Locate the cell with the specified text and output its [x, y] center coordinate. 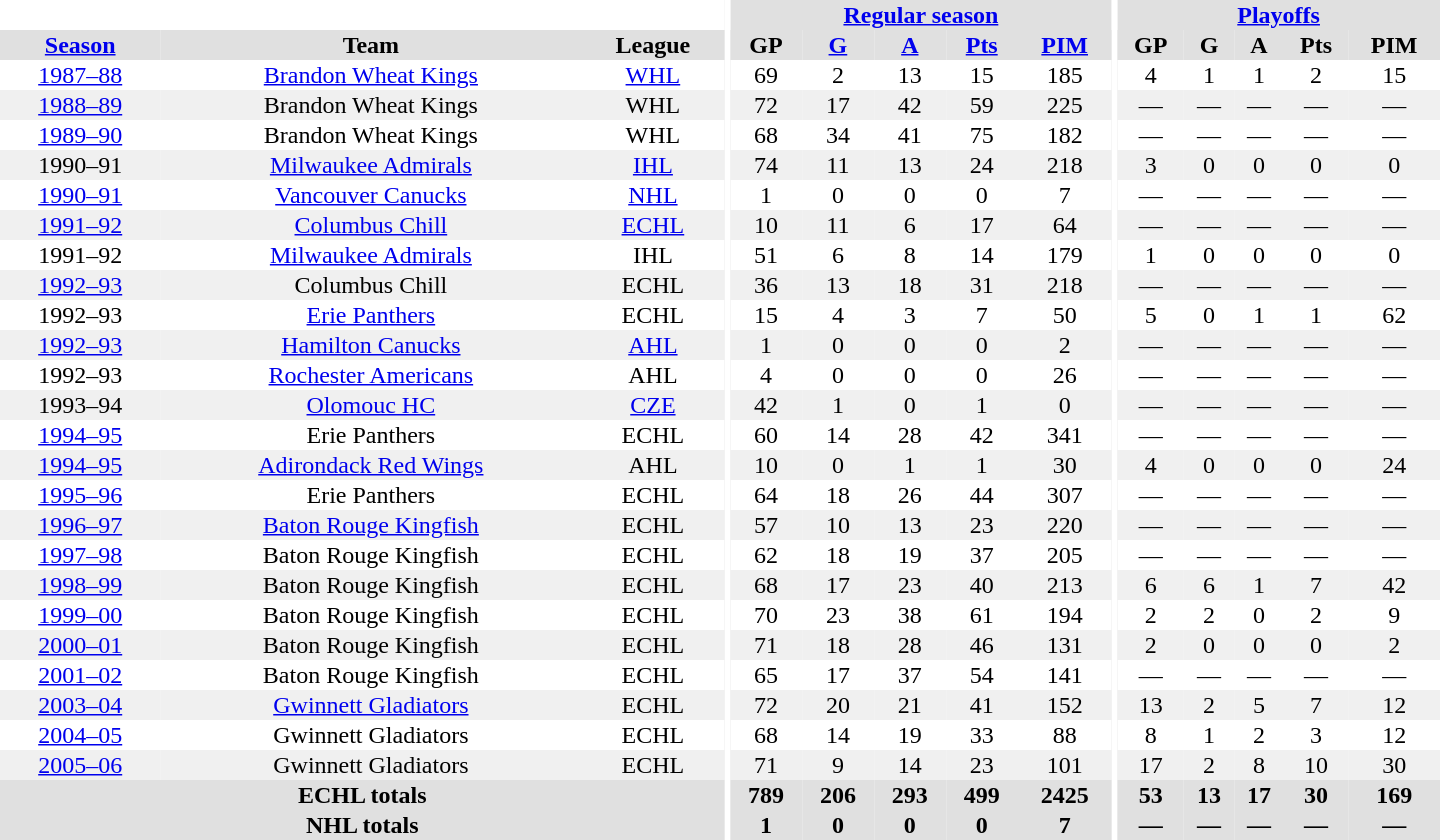
ECHL totals [362, 795]
46 [982, 645]
70 [766, 615]
307 [1065, 495]
Playoffs [1278, 15]
225 [1065, 105]
1988–89 [80, 105]
21 [910, 705]
169 [1394, 795]
Season [80, 45]
1993–94 [80, 405]
Vancouver Canucks [370, 195]
Team [370, 45]
1996–97 [80, 525]
Hamilton Canucks [370, 345]
2004–05 [80, 735]
2425 [1065, 795]
54 [982, 675]
2001–02 [80, 675]
NHL [652, 195]
61 [982, 615]
2003–04 [80, 705]
57 [766, 525]
65 [766, 675]
206 [838, 795]
2000–01 [80, 645]
Regular season [921, 15]
36 [766, 285]
33 [982, 735]
182 [1065, 135]
40 [982, 585]
1999–00 [80, 615]
293 [910, 795]
1987–88 [80, 75]
220 [1065, 525]
CZE [652, 405]
31 [982, 285]
101 [1065, 765]
44 [982, 495]
213 [1065, 585]
74 [766, 165]
59 [982, 105]
50 [1065, 315]
75 [982, 135]
152 [1065, 705]
341 [1065, 435]
185 [1065, 75]
131 [1065, 645]
League [652, 45]
51 [766, 255]
88 [1065, 735]
38 [910, 615]
205 [1065, 555]
Rochester Americans [370, 375]
789 [766, 795]
Olomouc HC [370, 405]
141 [1065, 675]
Adirondack Red Wings [370, 465]
53 [1150, 795]
1989–90 [80, 135]
179 [1065, 255]
499 [982, 795]
194 [1065, 615]
20 [838, 705]
2005–06 [80, 765]
69 [766, 75]
1997–98 [80, 555]
34 [838, 135]
1995–96 [80, 495]
NHL totals [362, 825]
1998–99 [80, 585]
60 [766, 435]
